Detect which cell encompasses the target text, then output its (X, Y) center coordinate. 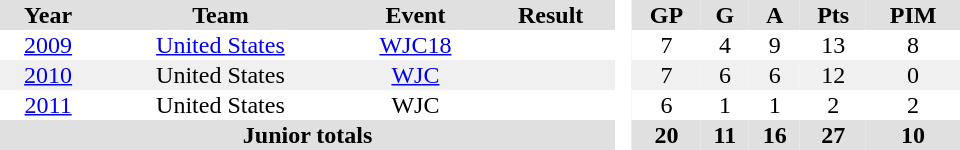
2010 (48, 75)
9 (774, 45)
2009 (48, 45)
Event (416, 15)
Junior totals (308, 135)
20 (666, 135)
Result (550, 15)
Team (220, 15)
4 (725, 45)
WJC18 (416, 45)
Year (48, 15)
2011 (48, 105)
16 (774, 135)
Pts (833, 15)
0 (913, 75)
10 (913, 135)
8 (913, 45)
A (774, 15)
12 (833, 75)
11 (725, 135)
G (725, 15)
GP (666, 15)
27 (833, 135)
PIM (913, 15)
13 (833, 45)
